Output the (x, y) coordinate of the center of the cell containing the given text.  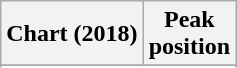
Peak position (189, 34)
Chart (2018) (72, 34)
